Pinpoint the cell where the given text exists, returning its [X, Y] midpoint coordinate. 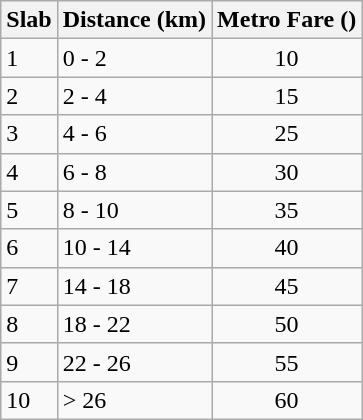
45 [287, 286]
Distance (km) [134, 20]
6 [29, 248]
10 - 14 [134, 248]
8 - 10 [134, 210]
0 - 2 [134, 58]
9 [29, 362]
4 [29, 172]
15 [287, 96]
2 [29, 96]
60 [287, 400]
8 [29, 324]
5 [29, 210]
30 [287, 172]
14 - 18 [134, 286]
55 [287, 362]
35 [287, 210]
Slab [29, 20]
7 [29, 286]
25 [287, 134]
22 - 26 [134, 362]
50 [287, 324]
3 [29, 134]
4 - 6 [134, 134]
Metro Fare () [287, 20]
18 - 22 [134, 324]
40 [287, 248]
6 - 8 [134, 172]
2 - 4 [134, 96]
> 26 [134, 400]
1 [29, 58]
